Extract the (x, y) coordinate from the center of the cell holding the provided text.  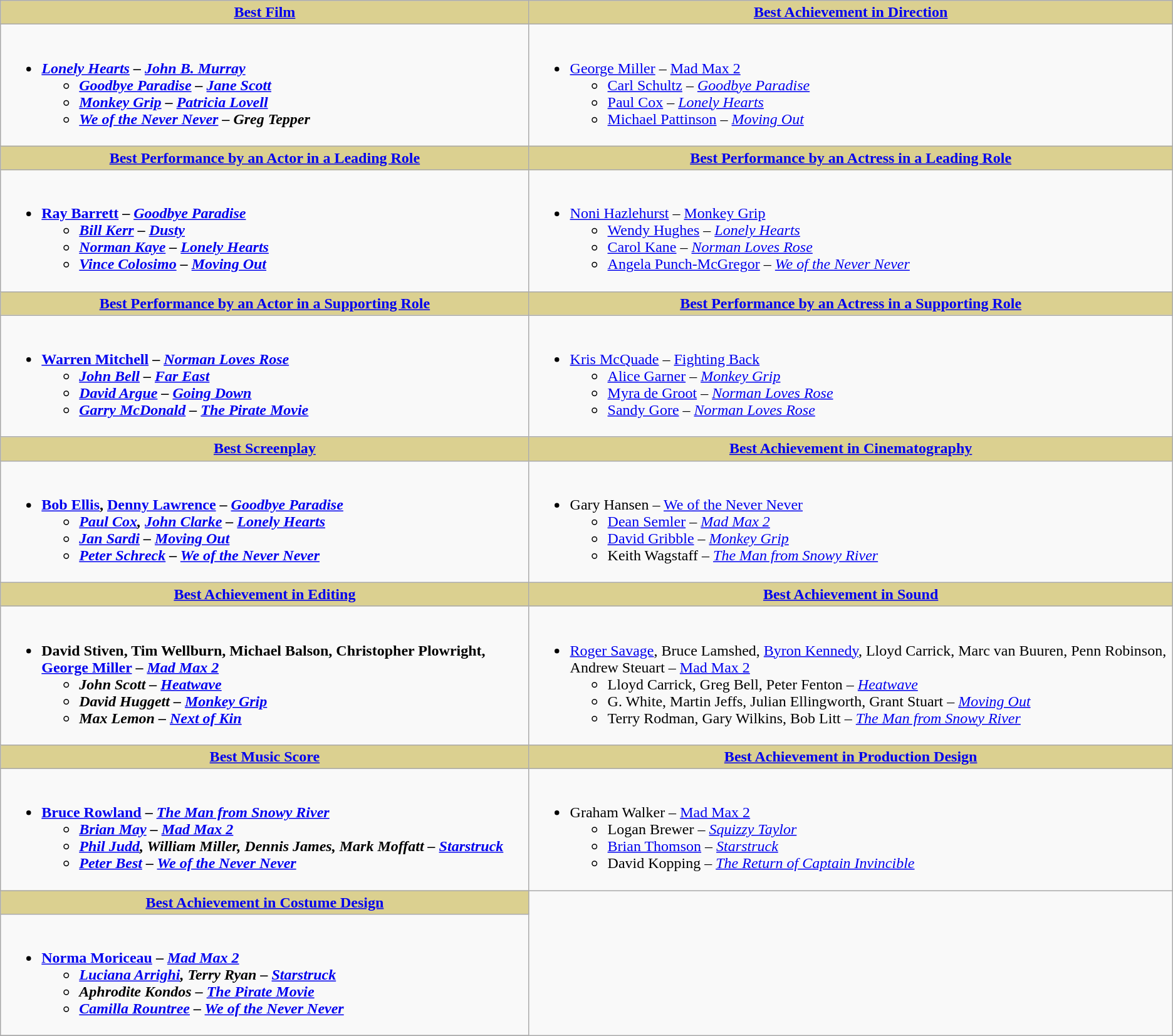
Best Performance by an Actress in a Supporting Role (851, 303)
Kris McQuade – Fighting BackAlice Garner – Monkey GripMyra de Groot – Norman Loves RoseSandy Gore – Norman Loves Rose (851, 376)
Best Achievement in Production Design (851, 756)
Best Achievement in Direction (851, 13)
Best Performance by an Actress in a Leading Role (851, 158)
Best Achievement in Cinematography (851, 449)
Best Achievement in Editing (264, 594)
Noni Hazlehurst – Monkey GripWendy Hughes – Lonely HeartsCarol Kane – Norman Loves RoseAngela Punch-McGregor – We of the Never Never (851, 231)
Lonely Hearts – John B. MurrayGoodbye Paradise – Jane ScottMonkey Grip – Patricia LovellWe of the Never Never – Greg Tepper (264, 85)
Best Performance by an Actor in a Leading Role (264, 158)
Warren Mitchell – Norman Loves RoseJohn Bell – Far EastDavid Argue – Going DownGarry McDonald – The Pirate Movie (264, 376)
Best Achievement in Sound (851, 594)
Best Music Score (264, 756)
Norma Moriceau – Mad Max 2Luciana Arrighi, Terry Ryan – StarstruckAphrodite Kondos – The Pirate MovieCamilla Rountree – We of the Never Never (264, 975)
Best Achievement in Costume Design (264, 902)
Ray Barrett – Goodbye ParadiseBill Kerr – DustyNorman Kaye – Lonely HeartsVince Colosimo – Moving Out (264, 231)
George Miller – Mad Max 2Carl Schultz – Goodbye ParadisePaul Cox – Lonely HeartsMichael Pattinson – Moving Out (851, 85)
Bob Ellis, Denny Lawrence – Goodbye ParadisePaul Cox, John Clarke – Lonely HeartsJan Sardi – Moving OutPeter Schreck – We of the Never Never (264, 521)
Best Film (264, 13)
Graham Walker – Mad Max 2Logan Brewer – Squizzy TaylorBrian Thomson – StarstruckDavid Kopping – The Return of Captain Invincible (851, 829)
Best Screenplay (264, 449)
Best Performance by an Actor in a Supporting Role (264, 303)
Gary Hansen – We of the Never NeverDean Semler – Mad Max 2David Gribble – Monkey GripKeith Wagstaff – The Man from Snowy River (851, 521)
